Search for the cell housing the specified text and yield its (x, y) center coordinate. 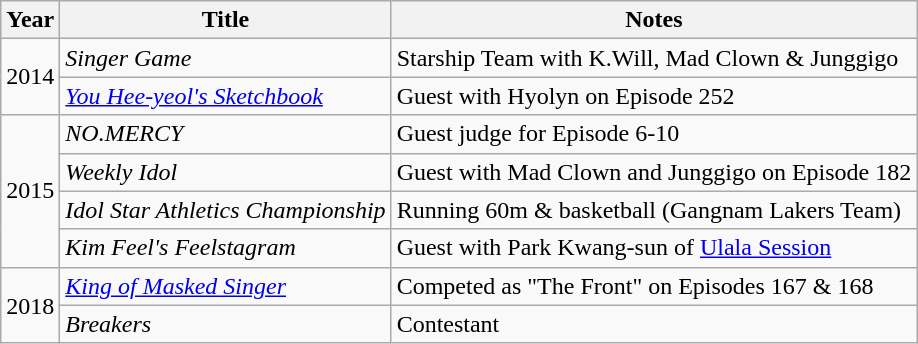
Title (226, 20)
Contestant (654, 324)
Notes (654, 20)
Weekly Idol (226, 172)
Idol Star Athletics Championship (226, 210)
2018 (30, 305)
Running 60m & basketball (Gangnam Lakers Team) (654, 210)
Guest with Hyolyn on Episode 252 (654, 96)
Competed as "The Front" on Episodes 167 & 168 (654, 286)
2015 (30, 191)
You Hee-yeol's Sketchbook (226, 96)
Year (30, 20)
Breakers (226, 324)
Singer Game (226, 58)
Starship Team with K.Will, Mad Clown & Junggigo (654, 58)
Guest with Park Kwang-sun of Ulala Session (654, 248)
NO.MERCY (226, 134)
2014 (30, 77)
Guest judge for Episode 6-10 (654, 134)
Kim Feel's Feelstagram (226, 248)
King of Masked Singer (226, 286)
Guest with Mad Clown and Junggigo on Episode 182 (654, 172)
